Capture the cell that displays the provided text and extract its (x, y) central coordinate. 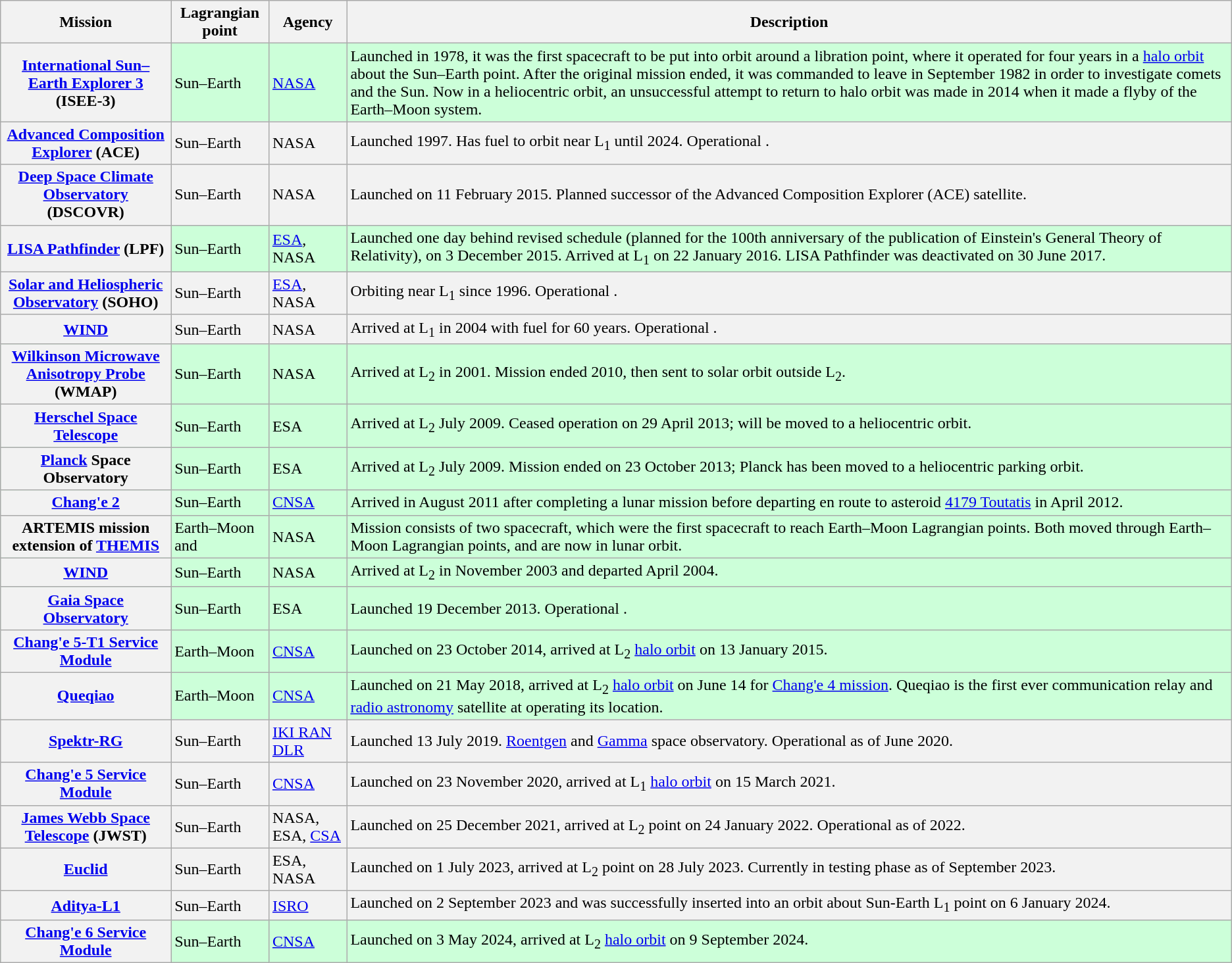
Arrived at L1 in 2004 with fuel for 60 years. Operational . (789, 329)
Launched on 3 May 2024, arrived at L2 halo orbit on 9 September 2024. (789, 941)
Chang'e 5-T1 Service Module (86, 651)
Launched on 11 February 2015. Planned successor of the Advanced Composition Explorer (ACE) satellite. (789, 195)
LISA Pathfinder (LPF) (86, 249)
International Sun–Earth Explorer 3 (ISEE-3) (86, 83)
Description (789, 22)
Orbiting near L1 since 1996. Operational . (789, 293)
Mission (86, 22)
Arrived at L2 July 2009. Mission ended on 23 October 2013; Planck has been moved to a heliocentric parking orbit. (789, 468)
Launched on 2 September 2023 and was successfully inserted into an orbit about Sun-Earth L1 point on 6 January 2024. (789, 905)
Arrived at L2 in 2001. Mission ended 2010, then sent to solar orbit outside L2. (789, 374)
Advanced Composition Explorer (ACE) (86, 143)
NASA, ESA, CSA (307, 826)
Arrived in August 2011 after completing a lunar mission before departing en route to asteroid 4179 Toutatis in April 2012. (789, 503)
James Webb Space Telescope (JWST) (86, 826)
Spektr-RG (86, 741)
Aditya-L1 (86, 905)
Lagrangian point (220, 22)
ARTEMIS mission extension of THEMIS (86, 537)
Launched 1997. Has fuel to orbit near L1 until 2024. Operational . (789, 143)
Launched on 23 October 2014, arrived at L2 halo orbit on 13 January 2015. (789, 651)
Herschel Space Telescope (86, 426)
Arrived at L2 July 2009. Ceased operation on 29 April 2013; will be moved to a heliocentric orbit. (789, 426)
Launched on 1 July 2023, arrived at L2 point on 28 July 2023. Currently in testing phase as of September 2023. (789, 870)
Chang'e 5 Service Module (86, 784)
Chang'e 6 Service Module (86, 941)
Solar and Heliospheric Observatory (SOHO) (86, 293)
Launched 19 December 2013. Operational . (789, 608)
Planck Space Observatory (86, 468)
Deep Space Climate Observatory (DSCOVR) (86, 195)
Arrived at L2 in November 2003 and departed April 2004. (789, 572)
ISRO (307, 905)
Launched on 23 November 2020, arrived at L1 halo orbit on 15 March 2021. (789, 784)
Wilkinson Microwave Anisotropy Probe (WMAP) (86, 374)
Queqiao (86, 696)
Euclid (86, 870)
Chang'e 2 (86, 503)
Launched 13 July 2019. Roentgen and Gamma space observatory. Operational as of June 2020. (789, 741)
Earth–Moon and (220, 537)
IKI RANDLR (307, 741)
Agency (307, 22)
Launched on 25 December 2021, arrived at L2 point on 24 January 2022. Operational as of 2022. (789, 826)
Gaia Space Observatory (86, 608)
